Locate the cell with the specified text and output its [X, Y] center coordinate. 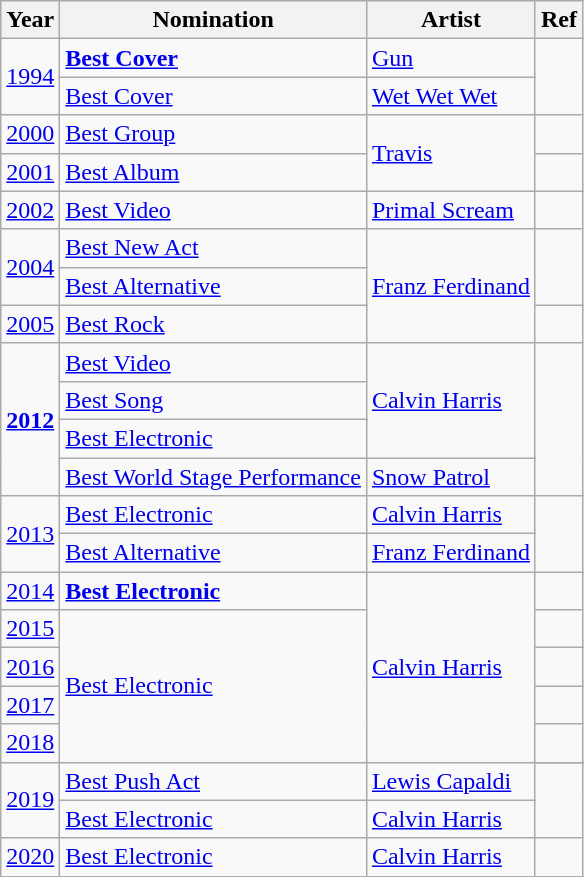
2020 [30, 857]
2016 [30, 667]
Nomination [214, 20]
Best Album [214, 172]
Gun [450, 58]
Best Rock [214, 324]
Best Song [214, 400]
2002 [30, 210]
Primal Scream [450, 210]
2000 [30, 134]
2013 [30, 534]
2004 [30, 267]
Wet Wet Wet [450, 96]
2015 [30, 629]
2014 [30, 591]
Best Push Act [214, 781]
1994 [30, 77]
Ref [558, 20]
Travis [450, 153]
2001 [30, 172]
Best World Stage Performance [214, 477]
Lewis Capaldi [450, 781]
Best New Act [214, 248]
Artist [450, 20]
2017 [30, 705]
2012 [30, 419]
Best Group [214, 134]
Snow Patrol [450, 477]
2019 [30, 800]
2018 [30, 743]
2005 [30, 324]
Year [30, 20]
